Identify which cell holds the provided text, then report its (X, Y) central coordinate. 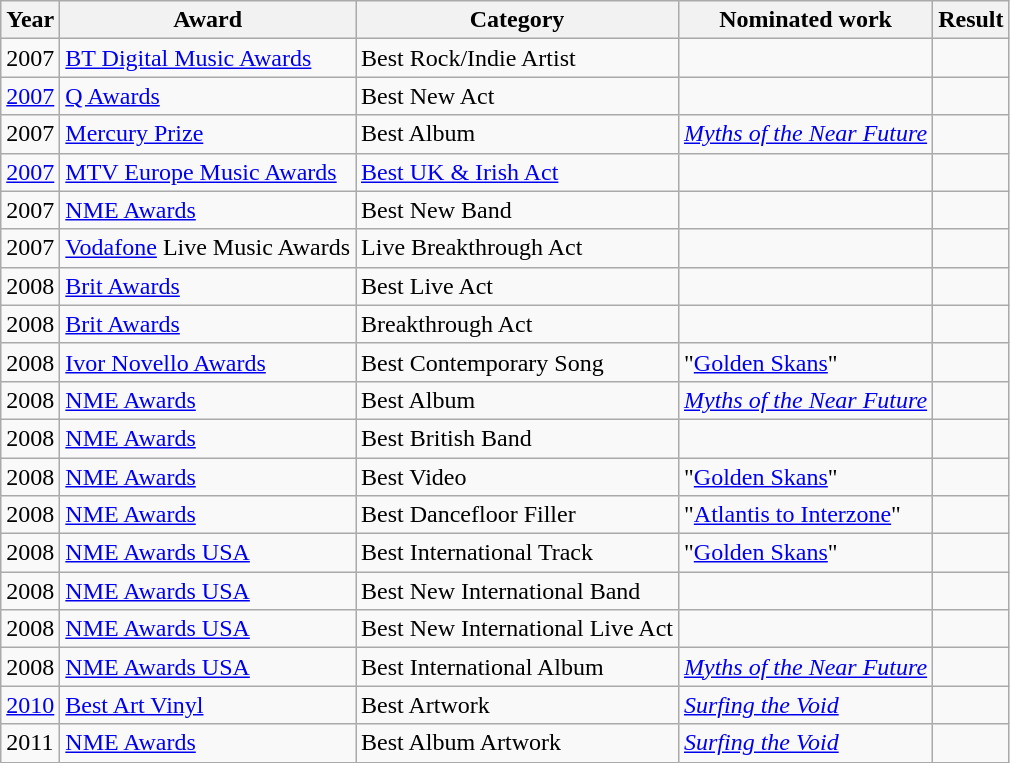
Best Artwork (518, 705)
Best New International Live Act (518, 629)
Best Dancefloor Filler (518, 515)
Best Rock/Indie Artist (518, 58)
Ivor Novello Awards (208, 362)
Award (208, 20)
Vodafone Live Music Awards (208, 248)
2010 (30, 705)
Category (518, 20)
Best International Track (518, 553)
Mercury Prize (208, 134)
Result (971, 20)
Breakthrough Act (518, 324)
Best Live Act (518, 286)
BT Digital Music Awards (208, 58)
Best Album Artwork (518, 743)
Best New Act (518, 96)
Best Contemporary Song (518, 362)
Best New International Band (518, 591)
Nominated work (805, 20)
Q Awards (208, 96)
Best International Album (518, 667)
Year (30, 20)
Best British Band (518, 438)
Best Video (518, 477)
MTV Europe Music Awards (208, 172)
"Atlantis to Interzone" (805, 515)
Best New Band (518, 210)
2011 (30, 743)
Best Art Vinyl (208, 705)
Live Breakthrough Act (518, 248)
Best UK & Irish Act (518, 172)
